For the text-containing cell, return its midpoint in (x, y) coordinate format. 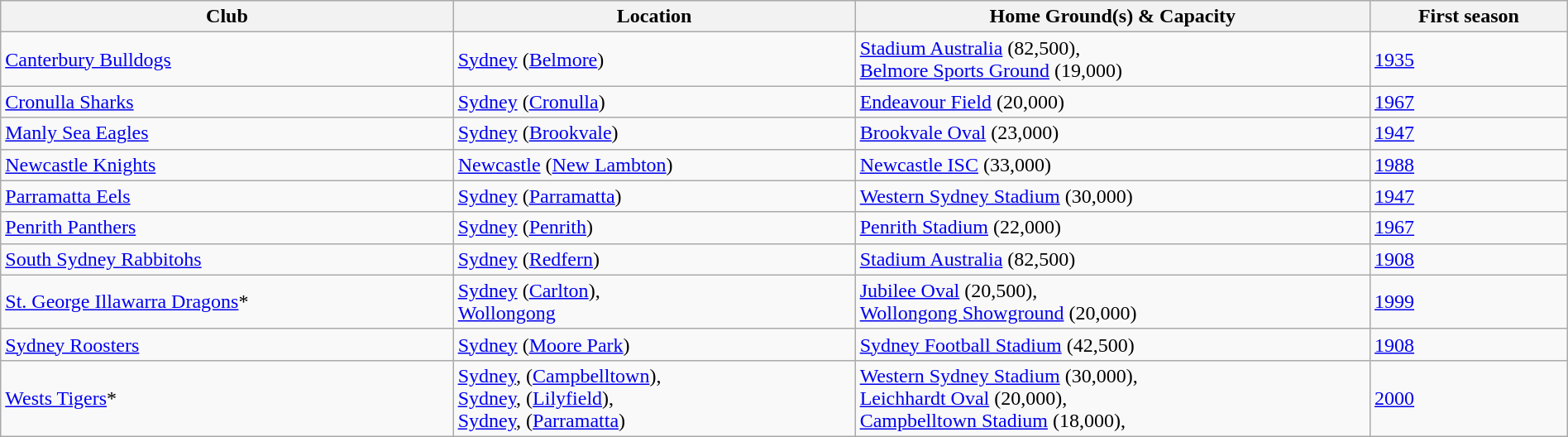
Western Sydney Stadium (30,000),Leichhardt Oval (20,000),Campbelltown Stadium (18,000), (1112, 398)
Sydney, (Campbelltown),Sydney, (Lilyfield),Sydney, (Parramatta) (654, 398)
Sydney (Brookvale) (654, 133)
Manly Sea Eagles (227, 133)
South Sydney Rabbitohs (227, 259)
Sydney (Cronulla) (654, 102)
Stadium Australia (82,500) (1112, 259)
Sydney (Penrith) (654, 228)
Sydney (Moore Park) (654, 344)
Club (227, 17)
Sydney (Parramatta) (654, 196)
Home Ground(s) & Capacity (1112, 17)
Sydney (Belmore) (654, 60)
Location (654, 17)
1935 (1469, 60)
Endeavour Field (20,000) (1112, 102)
Cronulla Sharks (227, 102)
Stadium Australia (82,500),Belmore Sports Ground (19,000) (1112, 60)
Wests Tigers* (227, 398)
2000 (1469, 398)
1999 (1469, 301)
Jubilee Oval (20,500),Wollongong Showground (20,000) (1112, 301)
Newcastle (New Lambton) (654, 165)
Penrith Panthers (227, 228)
First season (1469, 17)
Brookvale Oval (23,000) (1112, 133)
Western Sydney Stadium (30,000) (1112, 196)
Penrith Stadium (22,000) (1112, 228)
Canterbury Bulldogs (227, 60)
1988 (1469, 165)
Newcastle ISC (33,000) (1112, 165)
Sydney Roosters (227, 344)
Sydney (Redfern) (654, 259)
Sydney Football Stadium (42,500) (1112, 344)
Sydney (Carlton),Wollongong (654, 301)
Newcastle Knights (227, 165)
St. George Illawarra Dragons* (227, 301)
Parramatta Eels (227, 196)
